Return the [X, Y] coordinate for the center point of the cell that contains the specified text.  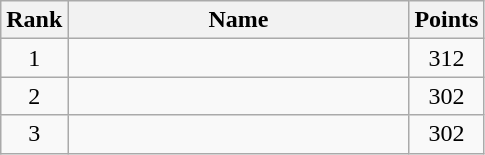
1 [34, 58]
2 [34, 96]
312 [446, 58]
3 [34, 134]
Points [446, 20]
Name [238, 20]
Rank [34, 20]
